Return the (X, Y) coordinate for the center point of the cell that contains the specified text.  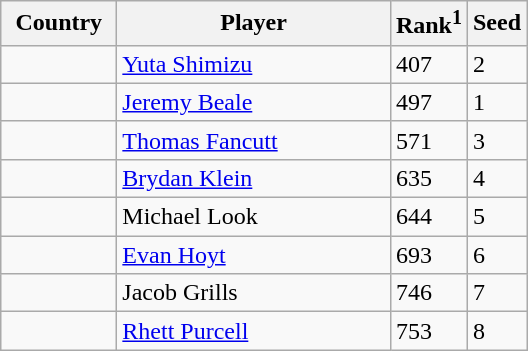
Seed (496, 24)
2 (496, 64)
Brydan Klein (254, 178)
Michael Look (254, 217)
Yuta Shimizu (254, 64)
Country (59, 24)
4 (496, 178)
8 (496, 331)
7 (496, 293)
5 (496, 217)
635 (428, 178)
Thomas Fancutt (254, 140)
571 (428, 140)
753 (428, 331)
746 (428, 293)
497 (428, 102)
Jacob Grills (254, 293)
6 (496, 255)
Rank1 (428, 24)
407 (428, 64)
Jeremy Beale (254, 102)
3 (496, 140)
Evan Hoyt (254, 255)
644 (428, 217)
Rhett Purcell (254, 331)
Player (254, 24)
693 (428, 255)
1 (496, 102)
